Determine the [X, Y] coordinate at the center of the cell enclosing the given text.  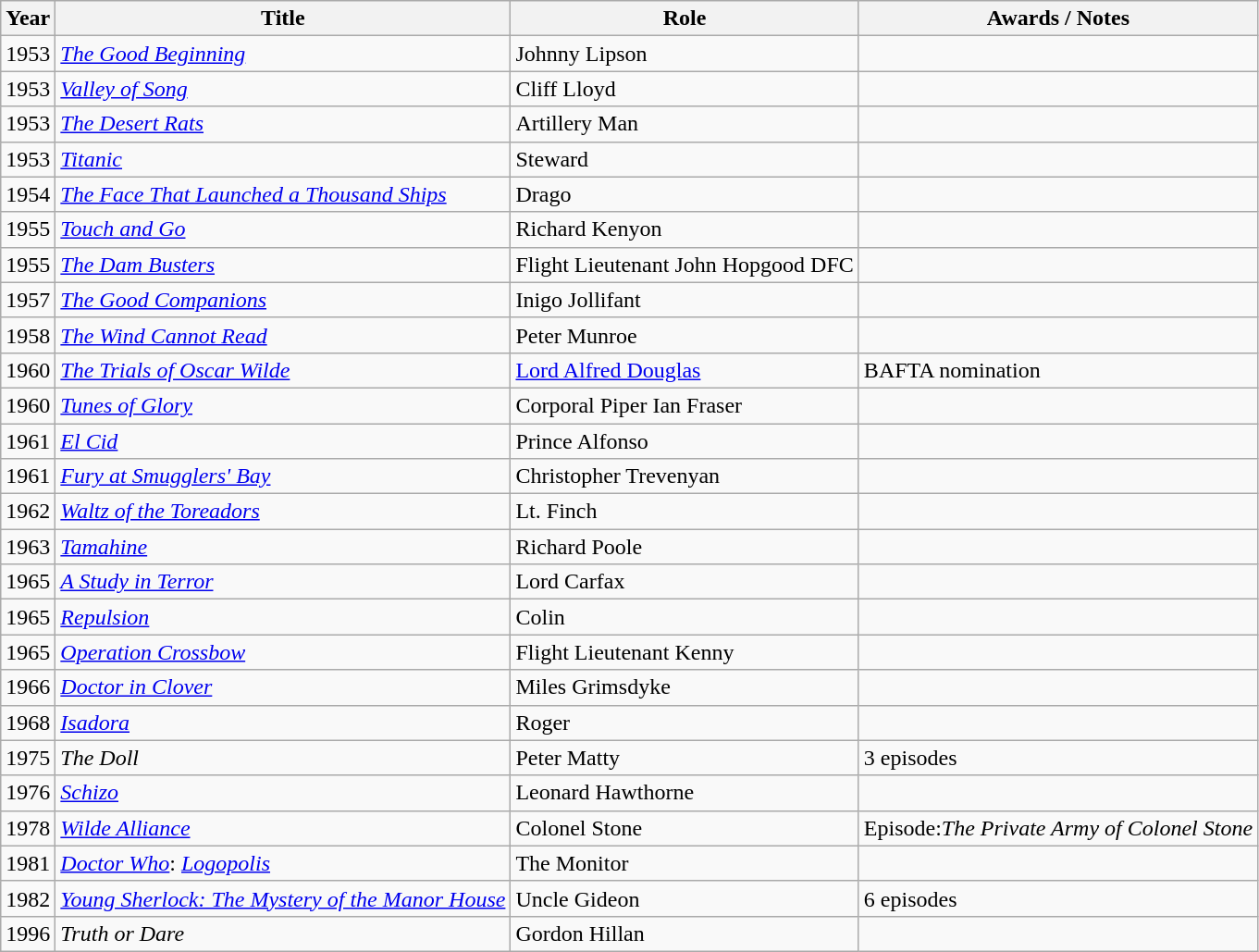
Operation Crossbow [283, 652]
The Wind Cannot Read [283, 335]
1981 [28, 863]
1976 [28, 793]
Colin [685, 617]
Corporal Piper Ian Fraser [685, 405]
3 episodes [1058, 758]
Year [28, 19]
The Good Companions [283, 300]
Tunes of Glory [283, 405]
Doctor in Clover [283, 687]
1962 [28, 512]
1978 [28, 828]
Artillery Man [685, 124]
Leonard Hawthorne [685, 793]
Drago [685, 194]
The Doll [283, 758]
Touch and Go [283, 229]
The Dam Busters [283, 265]
Lord Carfax [685, 582]
Title [283, 19]
Flight Lieutenant Kenny [685, 652]
1968 [28, 723]
The Trials of Oscar Wilde [283, 370]
Waltz of the Toreadors [283, 512]
Titanic [283, 159]
1982 [28, 898]
Lord Alfred Douglas [685, 370]
Young Sherlock: The Mystery of the Manor House [283, 898]
Truth or Dare [283, 933]
A Study in Terror [283, 582]
Prince Alfonso [685, 441]
Flight Lieutenant John Hopgood DFC [685, 265]
1975 [28, 758]
Tamahine [283, 547]
Episode:The Private Army of Colonel Stone [1058, 828]
Christopher Trevenyan [685, 476]
Inigo Jollifant [685, 300]
Peter Munroe [685, 335]
1957 [28, 300]
Cliff Lloyd [685, 89]
6 episodes [1058, 898]
Isadora [283, 723]
Peter Matty [685, 758]
Awards / Notes [1058, 19]
1958 [28, 335]
BAFTA nomination [1058, 370]
1963 [28, 547]
Role [685, 19]
Steward [685, 159]
1966 [28, 687]
Roger [685, 723]
Gordon Hillan [685, 933]
The Face That Launched a Thousand Ships [283, 194]
Repulsion [283, 617]
Lt. Finch [685, 512]
Colonel Stone [685, 828]
The Monitor [685, 863]
The Desert Rats [283, 124]
Valley of Song [283, 89]
1954 [28, 194]
Wilde Alliance [283, 828]
Richard Poole [685, 547]
The Good Beginning [283, 54]
Fury at Smugglers' Bay [283, 476]
El Cid [283, 441]
Doctor Who: Logopolis [283, 863]
Johnny Lipson [685, 54]
Richard Kenyon [685, 229]
Schizo [283, 793]
1996 [28, 933]
Uncle Gideon [685, 898]
Miles Grimsdyke [685, 687]
